Search for the cell housing the specified text and yield its (x, y) center coordinate. 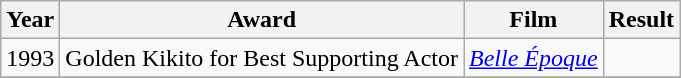
Belle Époque (534, 58)
Film (534, 20)
Result (641, 20)
Golden Kikito for Best Supporting Actor (262, 58)
Award (262, 20)
1993 (30, 58)
Year (30, 20)
